Output the (X, Y) coordinate of the center of the cell containing the given text.  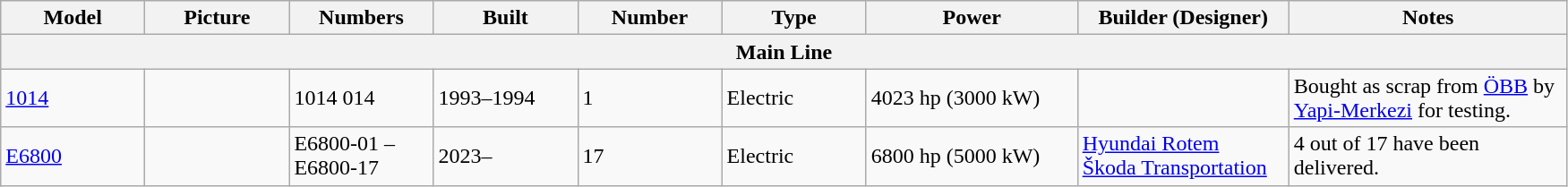
Numbers (362, 18)
4 out of 17 have been delivered. (1427, 156)
1014 (73, 98)
1014 014 (362, 98)
Hyundai RotemŠkoda Transportation (1183, 156)
6800 hp (5000 kW) (972, 156)
Model (73, 18)
Main Line (784, 52)
Number (650, 18)
1 (650, 98)
Builder (Designer) (1183, 18)
Notes (1427, 18)
Power (972, 18)
E6800 (73, 156)
Picture (217, 18)
Bought as scrap from ÖBB by Yapi-Merkezi for testing. (1427, 98)
Type (793, 18)
4023 hp (3000 kW) (972, 98)
Built (505, 18)
E6800-01 – E6800-17 (362, 156)
2023– (505, 156)
17 (650, 156)
1993–1994 (505, 98)
